Extract the (x, y) coordinate from the center of the cell holding the provided text.  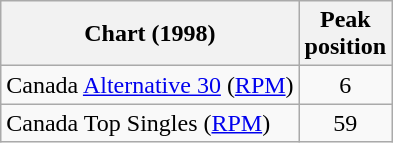
Chart (1998) (150, 34)
Canada Alternative 30 (RPM) (150, 85)
59 (345, 123)
6 (345, 85)
Peakposition (345, 34)
Canada Top Singles (RPM) (150, 123)
